Scan for the cell matching the given text and deliver its (X, Y) coordinate at center. 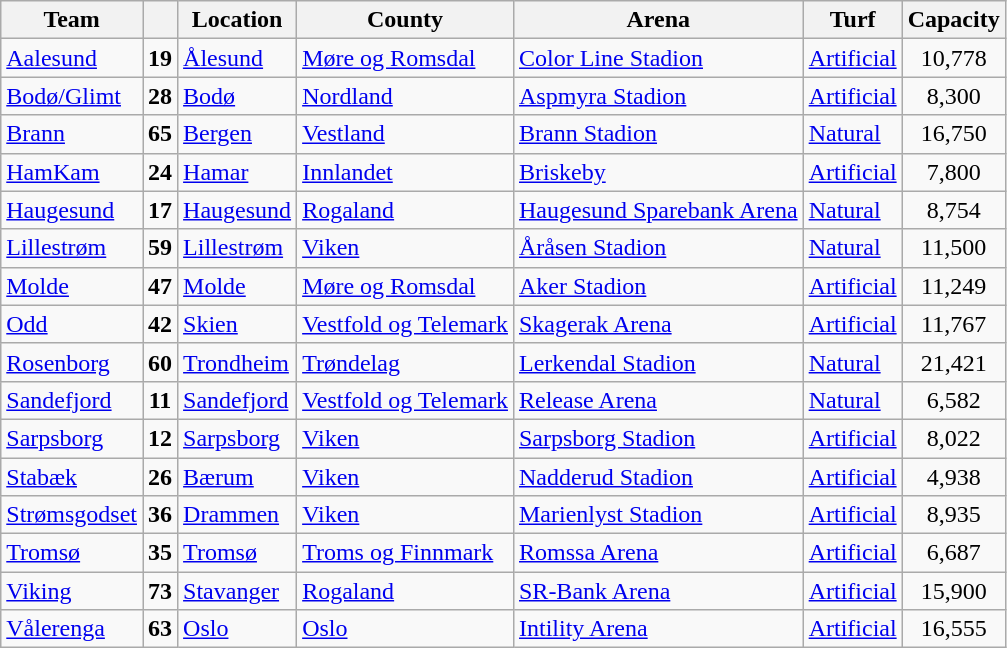
21,421 (954, 362)
16,750 (954, 134)
59 (160, 248)
HamKam (72, 172)
35 (160, 553)
Nordland (406, 96)
Bærum (238, 477)
8,022 (954, 438)
10,778 (954, 58)
Release Arena (658, 400)
63 (160, 629)
28 (160, 96)
60 (160, 362)
Aker Stadion (658, 286)
26 (160, 477)
Arena (658, 20)
8,300 (954, 96)
Team (72, 20)
12 (160, 438)
Sarpsborg Stadion (658, 438)
Romssa Arena (658, 553)
Odd (72, 324)
Nadderud Stadion (658, 477)
11,249 (954, 286)
Strømsgodset (72, 515)
SR-Bank Arena (658, 591)
7,800 (954, 172)
Briskeby (658, 172)
19 (160, 58)
15,900 (954, 591)
17 (160, 210)
73 (160, 591)
4,938 (954, 477)
Hamar (238, 172)
47 (160, 286)
24 (160, 172)
Color Line Stadion (658, 58)
Vestland (406, 134)
8,754 (954, 210)
6,582 (954, 400)
36 (160, 515)
Location (238, 20)
Stavanger (238, 591)
Aspmyra Stadion (658, 96)
Troms og Finnmark (406, 553)
Turf (852, 20)
Trøndelag (406, 362)
42 (160, 324)
Lerkendal Stadion (658, 362)
Bergen (238, 134)
Brann (72, 134)
8,935 (954, 515)
16,555 (954, 629)
6,687 (954, 553)
Haugesund Sparebank Arena (658, 210)
Innlandet (406, 172)
County (406, 20)
11 (160, 400)
11,767 (954, 324)
Marienlyst Stadion (658, 515)
Drammen (238, 515)
Ålesund (238, 58)
Trondheim (238, 362)
11,500 (954, 248)
Stabæk (72, 477)
Intility Arena (658, 629)
Aalesund (72, 58)
65 (160, 134)
Skien (238, 324)
Viking (72, 591)
Vålerenga (72, 629)
Bodø/Glimt (72, 96)
Skagerak Arena (658, 324)
Bodø (238, 96)
Rosenborg (72, 362)
Brann Stadion (658, 134)
Åråsen Stadion (658, 248)
Capacity (954, 20)
